Return the (X, Y) coordinate for the center point of the cell that contains the specified text.  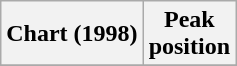
Chart (1998) (72, 34)
Peakposition (189, 34)
